Output the (x, y) coordinate of the center of the cell containing the given text.  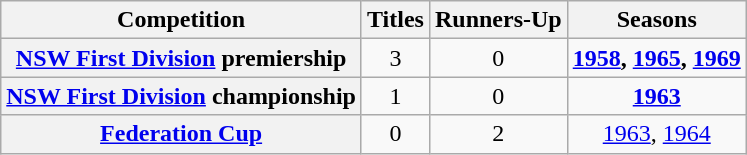
Seasons (656, 20)
3 (395, 58)
NSW First Division premiership (182, 58)
1963, 1964 (656, 134)
Runners-Up (498, 20)
2 (498, 134)
NSW First Division championship (182, 96)
Competition (182, 20)
1963 (656, 96)
Federation Cup (182, 134)
1 (395, 96)
1958, 1965, 1969 (656, 58)
Titles (395, 20)
